Scan for the cell matching the given text and deliver its (x, y) coordinate at center. 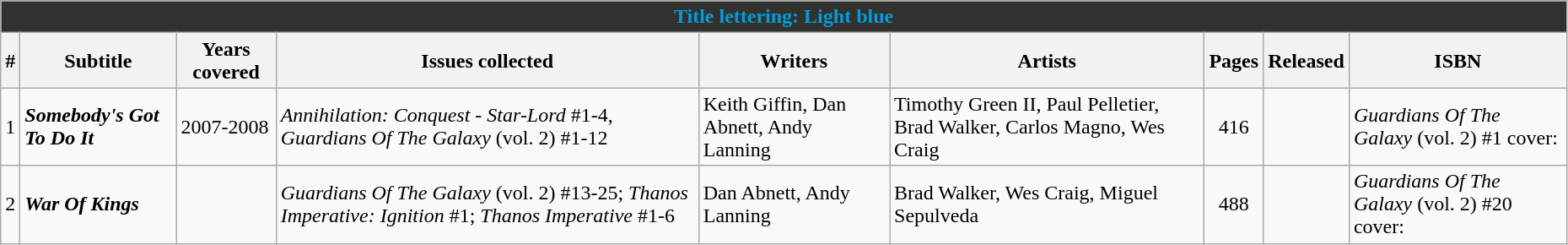
Guardians Of The Galaxy (vol. 2) #1 cover: (1458, 127)
Guardians Of The Galaxy (vol. 2) #20 cover: (1458, 204)
Timothy Green II, Paul Pelletier, Brad Walker, Carlos Magno, Wes Craig (1048, 127)
416 (1234, 127)
ISBN (1458, 61)
1 (10, 127)
# (10, 61)
2 (10, 204)
Years covered (226, 61)
Pages (1234, 61)
Guardians Of The Galaxy (vol. 2) #13-25; Thanos Imperative: Ignition #1; Thanos Imperative #1-6 (488, 204)
Brad Walker, Wes Craig, Miguel Sepulveda (1048, 204)
Released (1307, 61)
Annihilation: Conquest - Star-Lord #1-4, Guardians Of The Galaxy (vol. 2) #1-12 (488, 127)
Writers (794, 61)
War Of Kings (98, 204)
Keith Giffin, Dan Abnett, Andy Lanning (794, 127)
Artists (1048, 61)
Title lettering: Light blue (784, 17)
Dan Abnett, Andy Lanning (794, 204)
Subtitle (98, 61)
488 (1234, 204)
2007-2008 (226, 127)
Somebody's Got To Do It (98, 127)
Issues collected (488, 61)
